Extract the [X, Y] coordinate from the center of the cell holding the provided text.  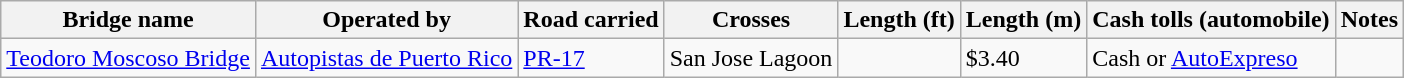
Length (ft) [899, 20]
Autopistas de Puerto Rico [386, 58]
Cash tolls (automobile) [1211, 20]
Notes [1369, 20]
Cash or AutoExpreso [1211, 58]
Length (m) [1023, 20]
Bridge name [128, 20]
Operated by [386, 20]
Crosses [751, 20]
$3.40 [1023, 58]
Road carried [591, 20]
San Jose Lagoon [751, 58]
Teodoro Moscoso Bridge [128, 58]
PR-17 [591, 58]
